Provide the [X, Y] coordinate of the cell's center where the given text is located.  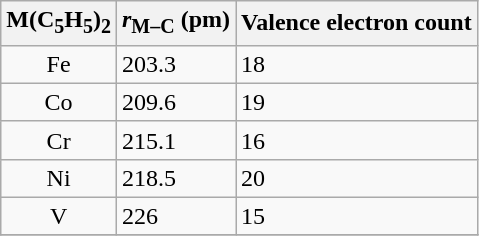
Cr [59, 140]
218.5 [176, 178]
Valence electron count [357, 23]
18 [357, 64]
209.6 [176, 102]
M(C5H5)2 [59, 23]
19 [357, 102]
203.3 [176, 64]
15 [357, 216]
20 [357, 178]
215.1 [176, 140]
Ni [59, 178]
rM–C (pm) [176, 23]
16 [357, 140]
Co [59, 102]
226 [176, 216]
Fe [59, 64]
V [59, 216]
